Determine the (X, Y) coordinate at the center of the cell enclosing the given text.  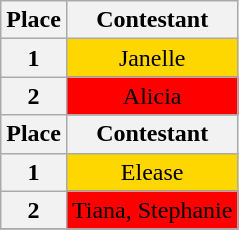
Janelle (152, 58)
Tiana, Stephanie (152, 210)
Alicia (152, 96)
Elease (152, 172)
